Return the (X, Y) coordinate for the center point of the cell that contains the specified text.  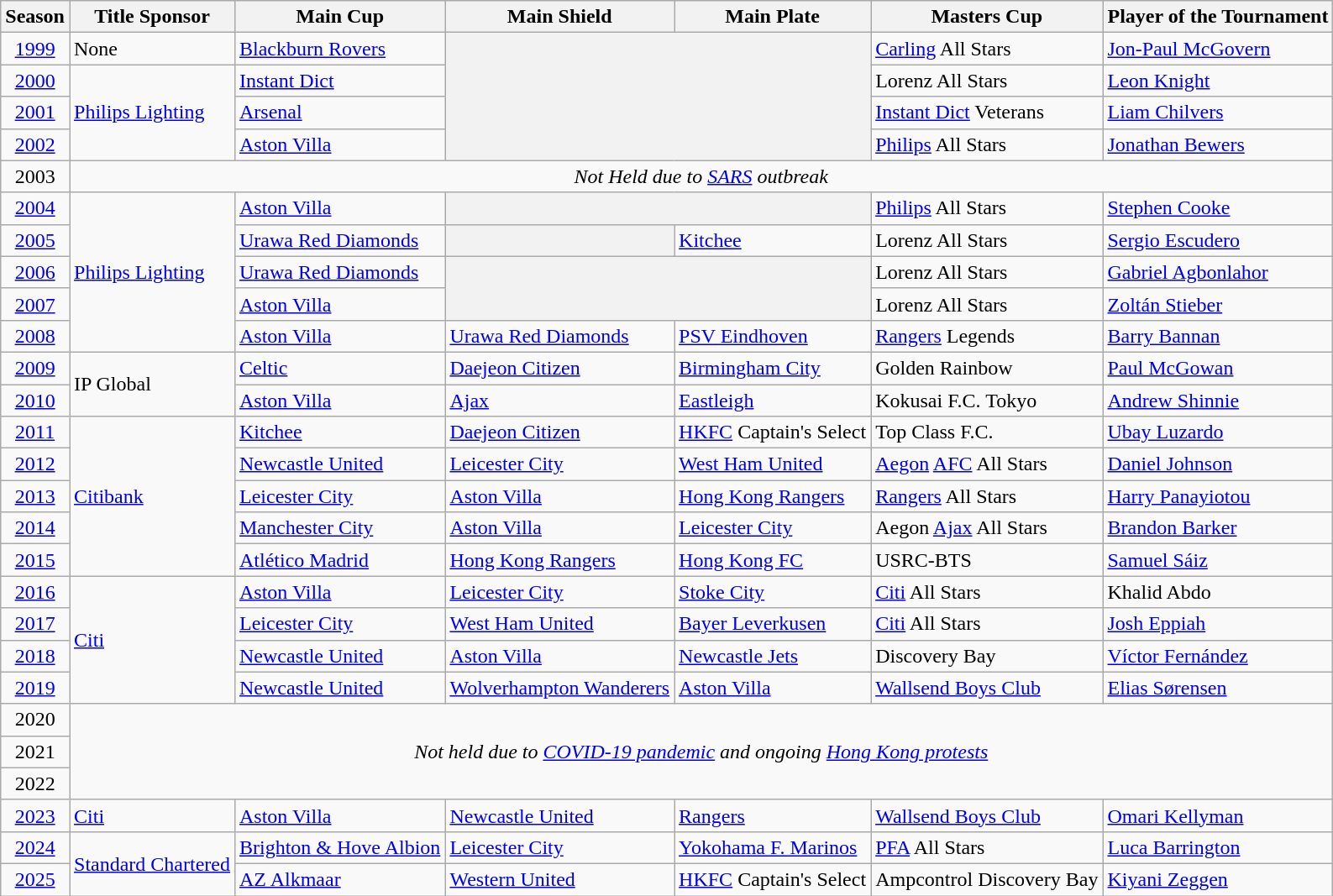
Aegon Ajax All Stars (987, 528)
PFA All Stars (987, 847)
Aegon AFC All Stars (987, 464)
2003 (35, 176)
Season (35, 17)
Main Plate (773, 17)
2019 (35, 688)
Newcastle Jets (773, 656)
Birmingham City (773, 368)
Celtic (339, 368)
Sergio Escudero (1218, 240)
IP Global (151, 384)
Bayer Leverkusen (773, 624)
Golden Rainbow (987, 368)
2023 (35, 815)
Kiyani Zeggen (1218, 879)
2015 (35, 560)
USRC-BTS (987, 560)
2006 (35, 272)
Not Held due to SARS outbreak (701, 176)
Yokohama F. Marinos (773, 847)
Ajax (559, 401)
Paul McGowan (1218, 368)
Masters Cup (987, 17)
2002 (35, 144)
Brandon Barker (1218, 528)
Barry Bannan (1218, 336)
Eastleigh (773, 401)
Víctor Fernández (1218, 656)
Samuel Sáiz (1218, 560)
Jonathan Bewers (1218, 144)
Main Cup (339, 17)
2024 (35, 847)
Not held due to COVID-19 pandemic and ongoing Hong Kong protests (701, 752)
Manchester City (339, 528)
Rangers All Stars (987, 496)
Luca Barrington (1218, 847)
Kokusai F.C. Tokyo (987, 401)
1999 (35, 49)
Zoltán Stieber (1218, 304)
2008 (35, 336)
Western United (559, 879)
Arsenal (339, 113)
Stephen Cooke (1218, 208)
Jon-Paul McGovern (1218, 49)
Ubay Luzardo (1218, 432)
2025 (35, 879)
Blackburn Rovers (339, 49)
Josh Eppiah (1218, 624)
2001 (35, 113)
Wolverhampton Wanderers (559, 688)
Discovery Bay (987, 656)
2017 (35, 624)
2021 (35, 752)
Liam Chilvers (1218, 113)
None (151, 49)
Hong Kong FC (773, 560)
Stoke City (773, 592)
Gabriel Agbonlahor (1218, 272)
Khalid Abdo (1218, 592)
2011 (35, 432)
Standard Chartered (151, 863)
2020 (35, 720)
Main Shield (559, 17)
Carling All Stars (987, 49)
2007 (35, 304)
Brighton & Hove Albion (339, 847)
Title Sponsor (151, 17)
Rangers Legends (987, 336)
Leon Knight (1218, 81)
2000 (35, 81)
Ampcontrol Discovery Bay (987, 879)
Player of the Tournament (1218, 17)
2005 (35, 240)
Andrew Shinnie (1218, 401)
AZ Alkmaar (339, 879)
Instant Dict Veterans (987, 113)
Instant Dict (339, 81)
2018 (35, 656)
2022 (35, 783)
2013 (35, 496)
Harry Panayiotou (1218, 496)
Omari Kellyman (1218, 815)
PSV Eindhoven (773, 336)
2009 (35, 368)
2016 (35, 592)
Daniel Johnson (1218, 464)
2010 (35, 401)
Rangers (773, 815)
2014 (35, 528)
2004 (35, 208)
2012 (35, 464)
Top Class F.C. (987, 432)
Citibank (151, 496)
Elias Sørensen (1218, 688)
Atlético Madrid (339, 560)
